Determine the (x, y) coordinate at the center of the cell enclosing the given text.  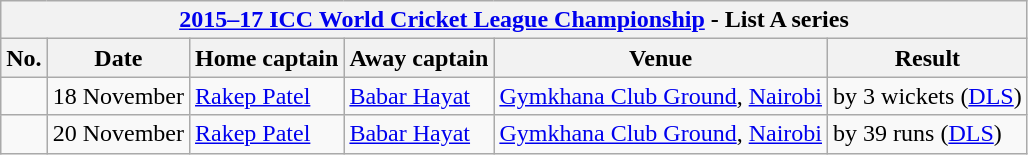
by 39 runs (DLS) (928, 134)
2015–17 ICC World Cricket League Championship - List A series (514, 20)
by 3 wickets (DLS) (928, 96)
18 November (118, 96)
Date (118, 58)
Venue (661, 58)
No. (24, 58)
Result (928, 58)
Away captain (419, 58)
20 November (118, 134)
Home captain (267, 58)
